Find where the given text appears and provide that cell's center as (X, Y) coordinate. 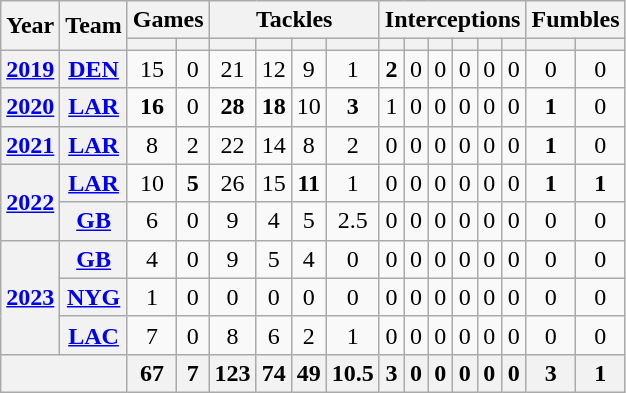
28 (232, 107)
2022 (30, 202)
11 (308, 183)
Tackles (294, 20)
Games (168, 20)
10.5 (352, 373)
NYG (94, 297)
2.5 (352, 221)
22 (232, 145)
21 (232, 69)
2023 (30, 297)
67 (152, 373)
49 (308, 373)
18 (274, 107)
Year (30, 26)
123 (232, 373)
12 (274, 69)
Interceptions (452, 20)
2020 (30, 107)
DEN (94, 69)
Fumbles (576, 20)
2019 (30, 69)
26 (232, 183)
14 (274, 145)
2021 (30, 145)
74 (274, 373)
Team (94, 26)
LAC (94, 335)
16 (152, 107)
